From the cell containing the given text, extract its center point as (x, y) coordinate. 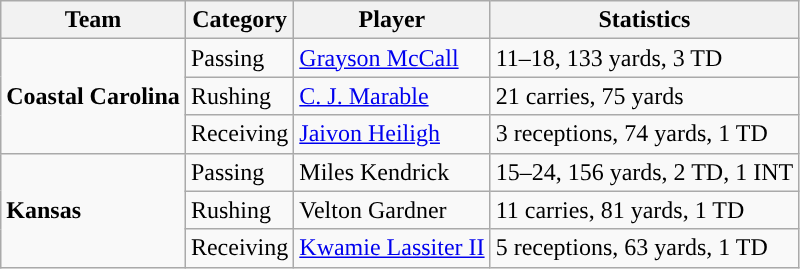
11–18, 133 yards, 3 TD (644, 58)
3 receptions, 74 yards, 1 TD (644, 134)
Jaivon Heiligh (392, 134)
Velton Gardner (392, 210)
Miles Kendrick (392, 172)
C. J. Marable (392, 96)
Team (94, 20)
Grayson McCall (392, 58)
Player (392, 20)
Kwamie Lassiter II (392, 248)
Coastal Carolina (94, 96)
Kansas (94, 210)
Statistics (644, 20)
Category (239, 20)
5 receptions, 63 yards, 1 TD (644, 248)
15–24, 156 yards, 2 TD, 1 INT (644, 172)
11 carries, 81 yards, 1 TD (644, 210)
21 carries, 75 yards (644, 96)
